Scan for the cell matching the given text and deliver its [X, Y] coordinate at center. 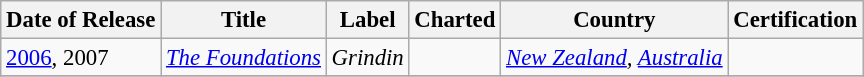
Charted [455, 20]
Certification [796, 20]
Title [244, 20]
New Zealand, Australia [614, 58]
2006, 2007 [81, 58]
Label [368, 20]
Grindin [368, 58]
Date of Release [81, 20]
Country [614, 20]
The Foundations [244, 58]
